For the text-containing cell, return its midpoint in [x, y] coordinate format. 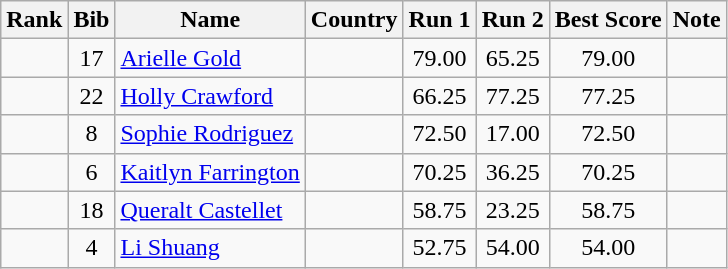
22 [92, 96]
66.25 [440, 96]
Li Shuang [210, 248]
4 [92, 248]
Bib [92, 20]
23.25 [512, 210]
Holly Crawford [210, 96]
8 [92, 134]
Run 1 [440, 20]
Kaitlyn Farrington [210, 172]
Name [210, 20]
65.25 [512, 58]
52.75 [440, 248]
Best Score [608, 20]
6 [92, 172]
Rank [34, 20]
17 [92, 58]
Queralt Castellet [210, 210]
18 [92, 210]
Sophie Rodriguez [210, 134]
17.00 [512, 134]
36.25 [512, 172]
Country [354, 20]
Run 2 [512, 20]
Note [696, 20]
Arielle Gold [210, 58]
